Search for the cell housing the specified text and yield its [X, Y] center coordinate. 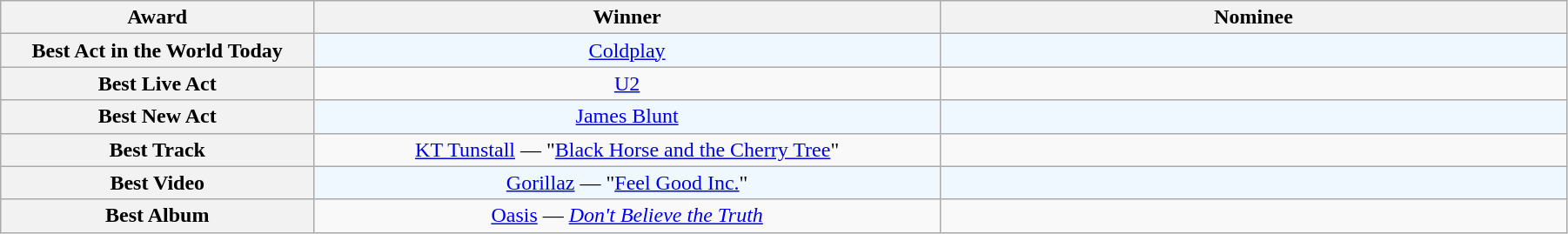
Award [157, 17]
Best Album [157, 216]
James Blunt [627, 117]
KT Tunstall — "Black Horse and the Cherry Tree" [627, 150]
Best Live Act [157, 84]
Best Act in the World Today [157, 50]
Oasis — Don't Believe the Truth [627, 216]
Best Track [157, 150]
U2 [627, 84]
Gorillaz — "Feel Good Inc." [627, 183]
Best New Act [157, 117]
Nominee [1254, 17]
Winner [627, 17]
Coldplay [627, 50]
Best Video [157, 183]
